Extract the [X, Y] coordinate from the center of the cell holding the provided text.  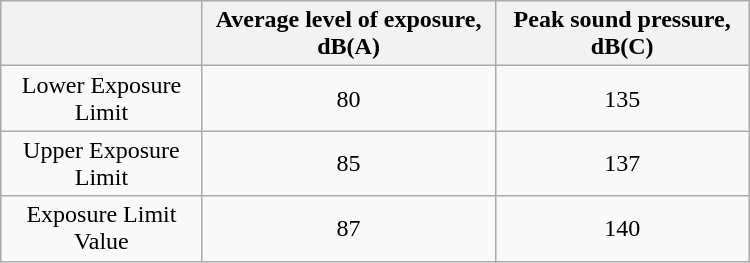
137 [622, 164]
Lower Exposure Limit [102, 98]
87 [348, 228]
80 [348, 98]
135 [622, 98]
Average level of exposure, dB(A) [348, 34]
Upper Exposure Limit [102, 164]
140 [622, 228]
85 [348, 164]
Peak sound pressure, dB(C) [622, 34]
Exposure Limit Value [102, 228]
